Scan for the cell matching the given text and deliver its [x, y] coordinate at center. 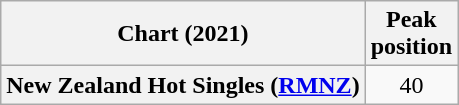
40 [411, 85]
Peakposition [411, 34]
Chart (2021) [183, 34]
New Zealand Hot Singles (RMNZ) [183, 85]
